Search for the cell housing the specified text and yield its [X, Y] center coordinate. 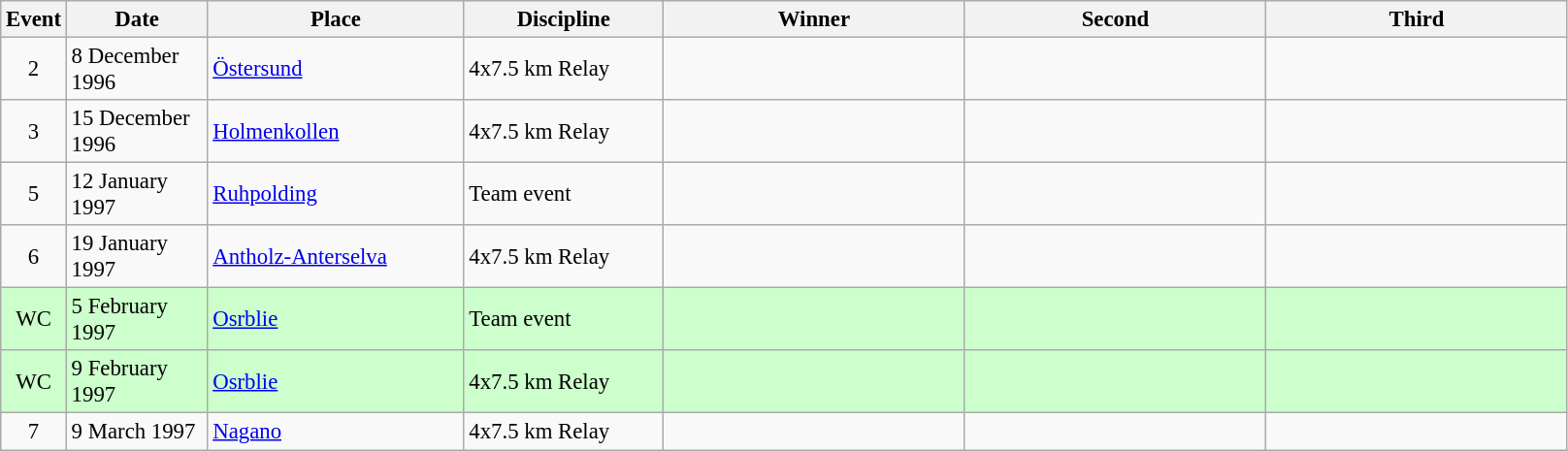
5 February 1997 [137, 320]
6 [34, 256]
Holmenkollen [336, 132]
15 December 1996 [137, 132]
5 [34, 194]
Place [336, 19]
Second [1116, 19]
Antholz-Anterselva [336, 256]
12 January 1997 [137, 194]
19 January 1997 [137, 256]
8 December 1996 [137, 70]
Event [34, 19]
9 March 1997 [137, 432]
Winner [815, 19]
3 [34, 132]
7 [34, 432]
Ruhpolding [336, 194]
Östersund [336, 70]
Nagano [336, 432]
2 [34, 70]
9 February 1997 [137, 382]
Date [137, 19]
Discipline [564, 19]
Third [1417, 19]
